Locate the cell with the specified text and output its (x, y) center coordinate. 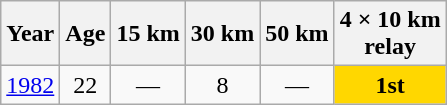
8 (222, 85)
1st (390, 85)
1982 (30, 85)
15 km (148, 34)
4 × 10 kmrelay (390, 34)
30 km (222, 34)
Year (30, 34)
22 (86, 85)
50 km (297, 34)
Age (86, 34)
